Determine the [x, y] coordinate at the center of the cell enclosing the given text.  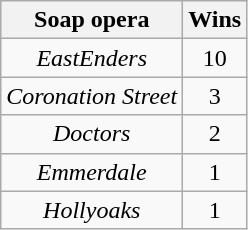
Wins [215, 20]
Soap opera [92, 20]
Hollyoaks [92, 210]
EastEnders [92, 58]
Coronation Street [92, 96]
10 [215, 58]
Emmerdale [92, 172]
Doctors [92, 134]
2 [215, 134]
3 [215, 96]
